Search for the cell housing the specified text and yield its (x, y) center coordinate. 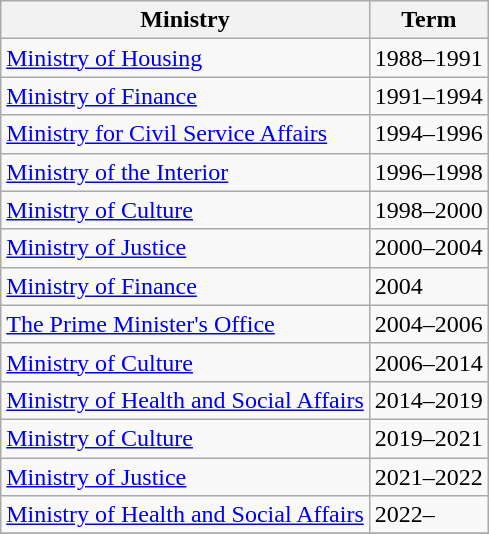
1996–1998 (428, 172)
2004 (428, 286)
Term (428, 20)
2021–2022 (428, 477)
2004–2006 (428, 324)
Ministry for Civil Service Affairs (186, 134)
Ministry of Housing (186, 58)
2000–2004 (428, 248)
1991–1994 (428, 96)
1998–2000 (428, 210)
The Prime Minister's Office (186, 324)
2022– (428, 515)
Ministry of the Interior (186, 172)
1994–1996 (428, 134)
2014–2019 (428, 400)
2006–2014 (428, 362)
2019–2021 (428, 438)
1988–1991 (428, 58)
Ministry (186, 20)
